Detect which cell encompasses the target text, then output its [X, Y] center coordinate. 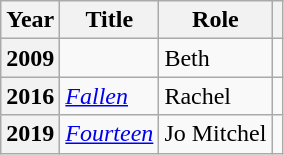
Rachel [216, 96]
2016 [30, 96]
2019 [30, 134]
Role [216, 20]
Fourteen [110, 134]
Title [110, 20]
Fallen [110, 96]
Jo Mitchel [216, 134]
Beth [216, 58]
2009 [30, 58]
Year [30, 20]
